Scan for the cell matching the given text and deliver its (x, y) coordinate at center. 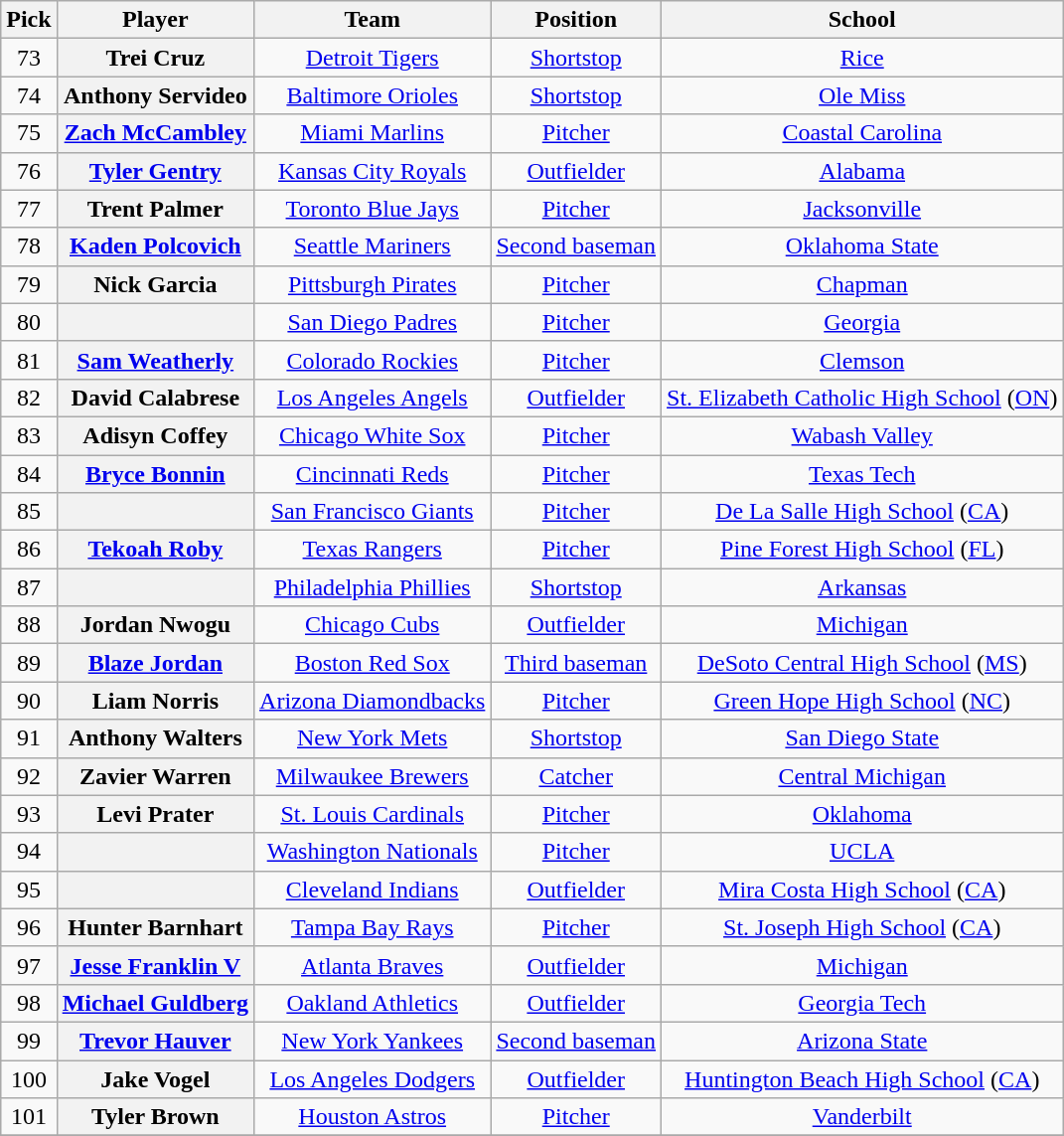
Chicago White Sox (373, 435)
89 (29, 663)
Catcher (576, 776)
Alabama (862, 171)
82 (29, 398)
School (862, 20)
Chapman (862, 284)
Huntington Beach High School (CA) (862, 1078)
83 (29, 435)
Oakland Athletics (373, 1003)
Seattle Mariners (373, 246)
Houston Astros (373, 1117)
80 (29, 322)
Michael Guldberg (155, 1003)
St. Joseph High School (CA) (862, 927)
96 (29, 927)
Arkansas (862, 587)
Milwaukee Brewers (373, 776)
Clemson (862, 360)
Cleveland Indians (373, 890)
77 (29, 209)
90 (29, 701)
Boston Red Sox (373, 663)
Sam Weatherly (155, 360)
Wabash Valley (862, 435)
Team (373, 20)
Washington Nationals (373, 852)
San Diego State (862, 738)
UCLA (862, 852)
Jesse Franklin V (155, 965)
De La Salle High School (CA) (862, 512)
98 (29, 1003)
Green Hope High School (NC) (862, 701)
San Diego Padres (373, 322)
Nick Garcia (155, 284)
97 (29, 965)
St. Louis Cardinals (373, 814)
Player (155, 20)
Oklahoma (862, 814)
Texas Rangers (373, 550)
Georgia Tech (862, 1003)
Adisyn Coffey (155, 435)
Toronto Blue Jays (373, 209)
79 (29, 284)
Atlanta Braves (373, 965)
91 (29, 738)
Levi Prater (155, 814)
Zavier Warren (155, 776)
Ole Miss (862, 95)
87 (29, 587)
Blaze Jordan (155, 663)
Los Angeles Dodgers (373, 1078)
75 (29, 133)
Philadelphia Phillies (373, 587)
Trent Palmer (155, 209)
Hunter Barnhart (155, 927)
101 (29, 1117)
78 (29, 246)
88 (29, 625)
Oklahoma State (862, 246)
Baltimore Orioles (373, 95)
100 (29, 1078)
74 (29, 95)
Pick (29, 20)
95 (29, 890)
Tyler Brown (155, 1117)
Tyler Gentry (155, 171)
73 (29, 58)
Vanderbilt (862, 1117)
81 (29, 360)
99 (29, 1041)
Jacksonville (862, 209)
Tampa Bay Rays (373, 927)
92 (29, 776)
76 (29, 171)
DeSoto Central High School (MS) (862, 663)
Central Michigan (862, 776)
Liam Norris (155, 701)
Rice (862, 58)
Pine Forest High School (FL) (862, 550)
Jordan Nwogu (155, 625)
Pittsburgh Pirates (373, 284)
Arizona Diamondbacks (373, 701)
Tekoah Roby (155, 550)
Kaden Polcovich (155, 246)
84 (29, 474)
Jake Vogel (155, 1078)
Detroit Tigers (373, 58)
Third baseman (576, 663)
85 (29, 512)
94 (29, 852)
San Francisco Giants (373, 512)
St. Elizabeth Catholic High School (ON) (862, 398)
Bryce Bonnin (155, 474)
New York Mets (373, 738)
Anthony Servideo (155, 95)
93 (29, 814)
David Calabrese (155, 398)
86 (29, 550)
Colorado Rockies (373, 360)
Coastal Carolina (862, 133)
Trevor Hauver (155, 1041)
Position (576, 20)
Trei Cruz (155, 58)
Miami Marlins (373, 133)
Los Angeles Angels (373, 398)
Texas Tech (862, 474)
Chicago Cubs (373, 625)
New York Yankees (373, 1041)
Anthony Walters (155, 738)
Mira Costa High School (CA) (862, 890)
Zach McCambley (155, 133)
Arizona State (862, 1041)
Kansas City Royals (373, 171)
Georgia (862, 322)
Cincinnati Reds (373, 474)
